Identify which cell holds the provided text, then report its (X, Y) central coordinate. 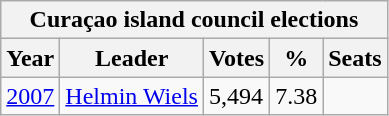
% (296, 58)
5,494 (236, 96)
Helmin Wiels (132, 96)
Seats (355, 58)
2007 (30, 96)
Leader (132, 58)
7.38 (296, 96)
Curaçao island council elections (194, 20)
Votes (236, 58)
Year (30, 58)
